Return the (X, Y) coordinate for the center point of the cell that contains the specified text.  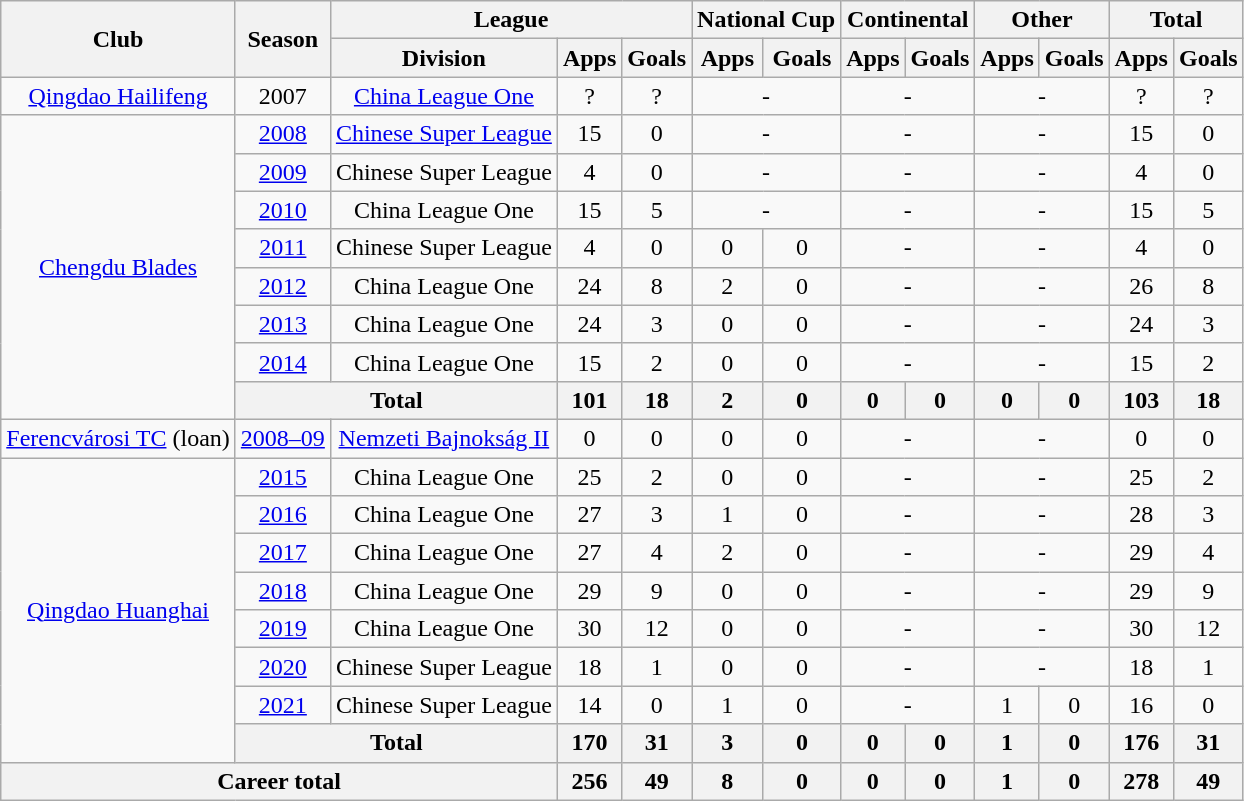
101 (589, 400)
2016 (282, 515)
Qingdao Huanghai (118, 610)
Other (1042, 20)
26 (1141, 286)
2007 (282, 96)
Club (118, 39)
170 (589, 743)
2008 (282, 134)
Season (282, 39)
Nemzeti Bajnokság II (444, 438)
2009 (282, 172)
2015 (282, 477)
2020 (282, 667)
14 (589, 705)
2012 (282, 286)
Career total (280, 781)
Continental (908, 20)
256 (589, 781)
National Cup (766, 20)
2014 (282, 362)
2021 (282, 705)
Qingdao Hailifeng (118, 96)
2010 (282, 210)
2018 (282, 591)
League (510, 20)
2008–09 (282, 438)
2011 (282, 248)
2017 (282, 553)
2019 (282, 629)
Division (444, 58)
103 (1141, 400)
2013 (282, 324)
28 (1141, 515)
Chengdu Blades (118, 267)
278 (1141, 781)
176 (1141, 743)
Ferencvárosi TC (loan) (118, 438)
16 (1141, 705)
